For the text-containing cell, return its midpoint in (x, y) coordinate format. 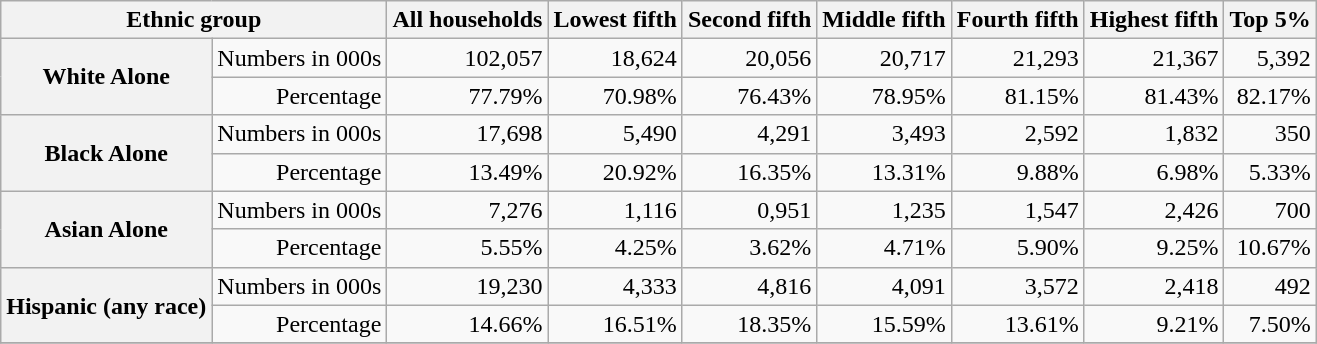
9.25% (1154, 248)
81.15% (1018, 96)
4,091 (884, 286)
1,116 (615, 210)
Fourth fifth (1018, 20)
4,816 (749, 286)
Middle fifth (884, 20)
Highest fifth (1154, 20)
77.79% (468, 96)
4,333 (615, 286)
102,057 (468, 58)
5.55% (468, 248)
21,367 (1154, 58)
9.88% (1018, 172)
White Alone (106, 77)
6.98% (1154, 172)
1,547 (1018, 210)
4,291 (749, 134)
21,293 (1018, 58)
9.21% (1154, 324)
20,056 (749, 58)
13.31% (884, 172)
7,276 (468, 210)
20,717 (884, 58)
18,624 (615, 58)
5,490 (615, 134)
2,426 (1154, 210)
10.67% (1270, 248)
4.25% (615, 248)
3,572 (1018, 286)
Hispanic (any race) (106, 305)
16.51% (615, 324)
13.49% (468, 172)
Lowest fifth (615, 20)
18.35% (749, 324)
70.98% (615, 96)
16.35% (749, 172)
Asian Alone (106, 229)
1,832 (1154, 134)
5.90% (1018, 248)
82.17% (1270, 96)
20.92% (615, 172)
Black Alone (106, 153)
4.71% (884, 248)
Ethnic group (194, 20)
3,493 (884, 134)
2,592 (1018, 134)
0,951 (749, 210)
1,235 (884, 210)
700 (1270, 210)
7.50% (1270, 324)
2,418 (1154, 286)
Top 5% (1270, 20)
13.61% (1018, 324)
76.43% (749, 96)
81.43% (1154, 96)
17,698 (468, 134)
492 (1270, 286)
5.33% (1270, 172)
14.66% (468, 324)
5,392 (1270, 58)
3.62% (749, 248)
All households (468, 20)
15.59% (884, 324)
350 (1270, 134)
Second fifth (749, 20)
19,230 (468, 286)
78.95% (884, 96)
